Return the [x, y] coordinate for the center point of the cell that contains the specified text.  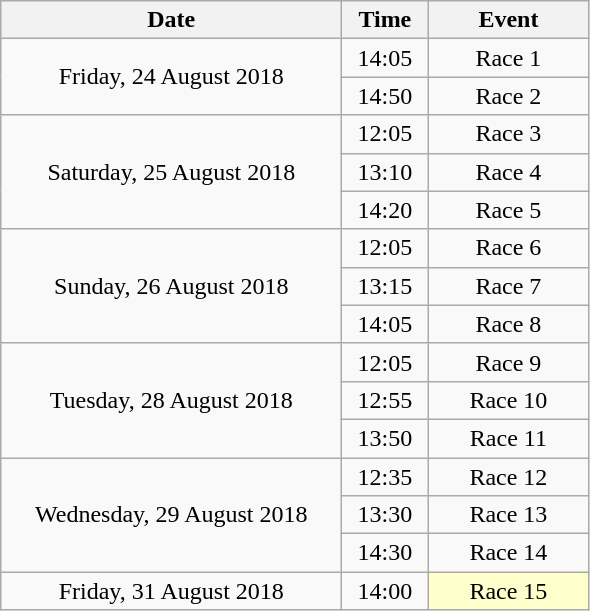
Race 4 [508, 172]
Sunday, 26 August 2018 [172, 286]
Friday, 24 August 2018 [172, 77]
Race 15 [508, 591]
Race 13 [508, 515]
12:35 [385, 477]
Race 5 [508, 210]
Race 2 [508, 96]
14:50 [385, 96]
Race 9 [508, 362]
12:55 [385, 400]
Event [508, 20]
Race 14 [508, 553]
13:50 [385, 438]
Saturday, 25 August 2018 [172, 172]
Time [385, 20]
Date [172, 20]
Race 3 [508, 134]
Race 6 [508, 248]
14:30 [385, 553]
13:10 [385, 172]
Wednesday, 29 August 2018 [172, 515]
13:30 [385, 515]
13:15 [385, 286]
14:20 [385, 210]
Race 10 [508, 400]
Tuesday, 28 August 2018 [172, 400]
Race 12 [508, 477]
Race 11 [508, 438]
Race 7 [508, 286]
Race 8 [508, 324]
Friday, 31 August 2018 [172, 591]
Race 1 [508, 58]
14:00 [385, 591]
